Extract the [x, y] coordinate from the center of the cell holding the provided text.  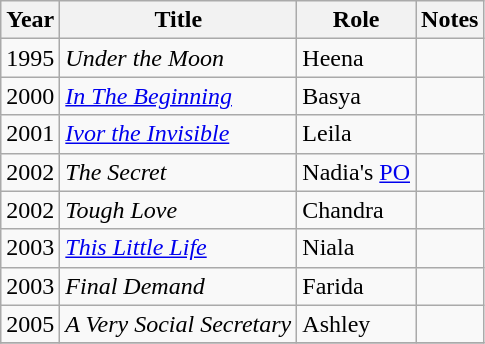
Leila [356, 134]
Niala [356, 248]
A Very Social Secretary [178, 324]
Ivor the Invisible [178, 134]
Heena [356, 58]
Role [356, 20]
Nadia's PO [356, 172]
Under the Moon [178, 58]
Final Demand [178, 286]
Farida [356, 286]
Notes [450, 20]
In The Beginning [178, 96]
This Little Life [178, 248]
2005 [30, 324]
Title [178, 20]
Chandra [356, 210]
2001 [30, 134]
2000 [30, 96]
Ashley [356, 324]
Basya [356, 96]
The Secret [178, 172]
1995 [30, 58]
Tough Love [178, 210]
Year [30, 20]
